Search for the cell housing the specified text and yield its [x, y] center coordinate. 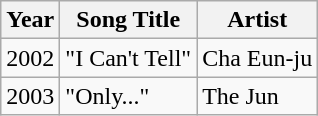
2002 [30, 58]
The Jun [258, 96]
2003 [30, 96]
Song Title [128, 20]
Artist [258, 20]
Cha Eun-ju [258, 58]
"Only..." [128, 96]
Year [30, 20]
"I Can't Tell" [128, 58]
